For the text-containing cell, return its midpoint in (X, Y) coordinate format. 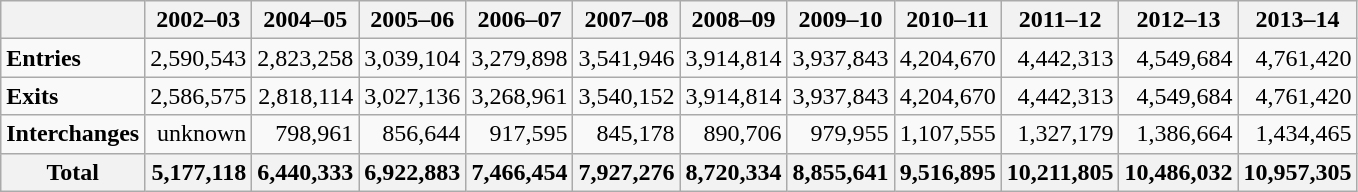
1,107,555 (948, 134)
10,486,032 (1178, 172)
1,434,465 (1298, 134)
7,466,454 (520, 172)
1,327,179 (1060, 134)
Entries (73, 58)
2,590,543 (198, 58)
10,211,805 (1060, 172)
8,720,334 (734, 172)
2007–08 (626, 20)
2002–03 (198, 20)
2005–06 (412, 20)
845,178 (626, 134)
7,927,276 (626, 172)
2,818,114 (306, 96)
3,039,104 (412, 58)
3,279,898 (520, 58)
Interchanges (73, 134)
2008–09 (734, 20)
unknown (198, 134)
2,586,575 (198, 96)
890,706 (734, 134)
2006–07 (520, 20)
6,922,883 (412, 172)
9,516,895 (948, 172)
2013–14 (1298, 20)
2012–13 (1178, 20)
917,595 (520, 134)
5,177,118 (198, 172)
8,855,641 (840, 172)
2,823,258 (306, 58)
Total (73, 172)
Exits (73, 96)
2009–10 (840, 20)
2010–11 (948, 20)
3,540,152 (626, 96)
10,957,305 (1298, 172)
3,027,136 (412, 96)
979,955 (840, 134)
3,541,946 (626, 58)
798,961 (306, 134)
3,268,961 (520, 96)
1,386,664 (1178, 134)
6,440,333 (306, 172)
2004–05 (306, 20)
856,644 (412, 134)
2011–12 (1060, 20)
